For the text-containing cell, return its midpoint in [X, Y] coordinate format. 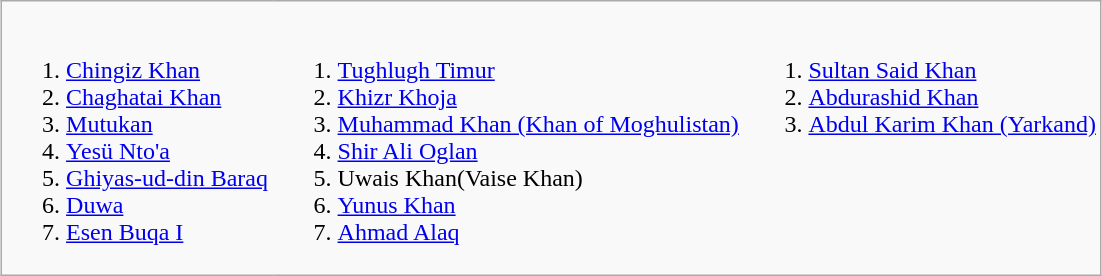
Sultan Said Khan Abdurashid Khan Abdul Karim Khan (Yarkand) [923, 138]
Tughlugh Timur Khizr Khoja Muhammad Khan (Khan of Moghulistan) Shir Ali Oglan Uwais Khan(Vaise Khan) Yunus Khan Ahmad Alaq [508, 138]
Chingiz Khan Chaghatai Khan Mutukan Yesü Nto'a Ghiyas-ud-din Baraq Duwa Esen Buqa I [137, 138]
